Capture the cell that displays the provided text and extract its [X, Y] central coordinate. 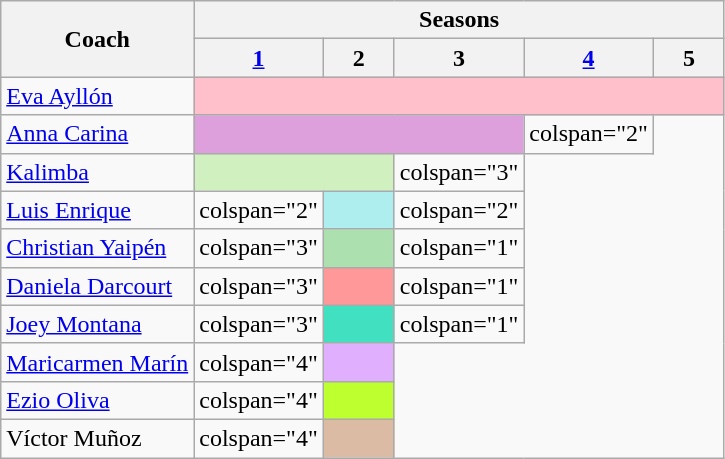
Coach [98, 39]
Daniela Darcourt [98, 286]
Luis Enrique [98, 210]
4 [589, 58]
Seasons [460, 20]
Eva Ayllón [98, 96]
3 [459, 58]
Kalimba [98, 172]
Ezio Oliva [98, 400]
Víctor Muñoz [98, 438]
Joey Montana [98, 324]
Christian Yaipén [98, 248]
2 [358, 58]
Anna Carina [98, 134]
5 [688, 58]
1 [259, 58]
Maricarmen Marín [98, 362]
